Identify which cell holds the provided text, then report its [X, Y] central coordinate. 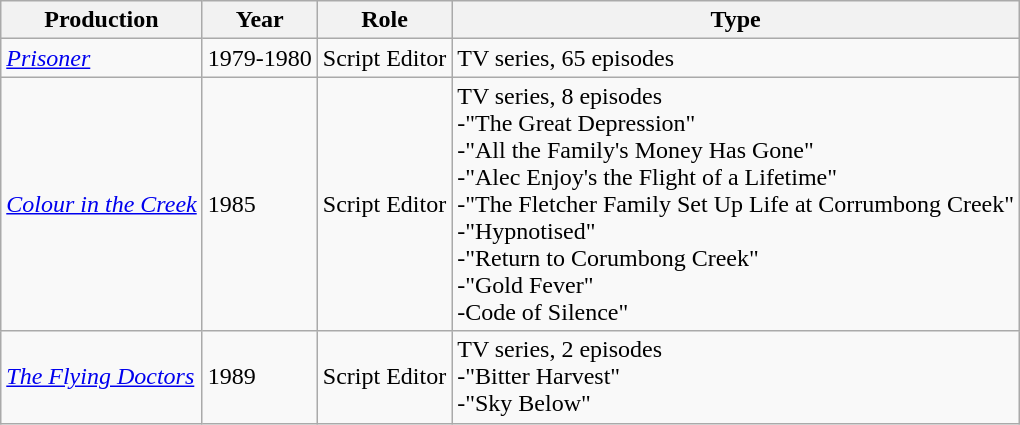
Type [736, 20]
Prisoner [102, 58]
TV series, 2 episodes-"Bitter Harvest"-"Sky Below" [736, 377]
Production [102, 20]
1985 [260, 204]
The Flying Doctors [102, 377]
Year [260, 20]
Colour in the Creek [102, 204]
TV series, 65 episodes [736, 58]
Role [384, 20]
1979-1980 [260, 58]
1989 [260, 377]
